Pinpoint the cell where the given text exists, returning its [X, Y] midpoint coordinate. 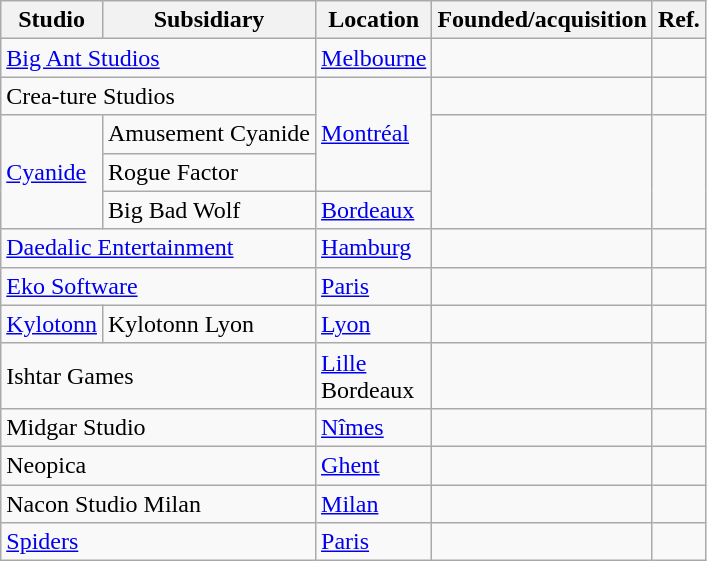
Crea-ture Studios [158, 96]
LilleBordeaux [374, 376]
Big Ant Studios [158, 58]
Kylotonn Lyon [208, 324]
Milan [374, 503]
Big Bad Wolf [208, 210]
Bordeaux [374, 210]
Subsidiary [208, 20]
Nacon Studio Milan [158, 503]
Ref. [678, 20]
Spiders [158, 542]
Studio [52, 20]
Amusement Cyanide [208, 134]
Rogue Factor [208, 172]
Nîmes [374, 427]
Kylotonn [52, 324]
Eko Software [158, 286]
Neopica [158, 465]
Daedalic Entertainment [158, 248]
Ghent [374, 465]
Location [374, 20]
Midgar Studio [158, 427]
Melbourne [374, 58]
Hamburg [374, 248]
Montréal [374, 134]
Founded/acquisition [542, 20]
Lyon [374, 324]
Cyanide [52, 172]
Ishtar Games [158, 376]
